Return the [X, Y] coordinate for the center point of the cell that contains the specified text.  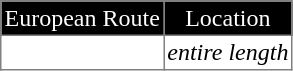
entire length [228, 52]
Location [228, 18]
European Route [82, 18]
